Provide the (x, y) coordinate of the cell's center where the given text is located.  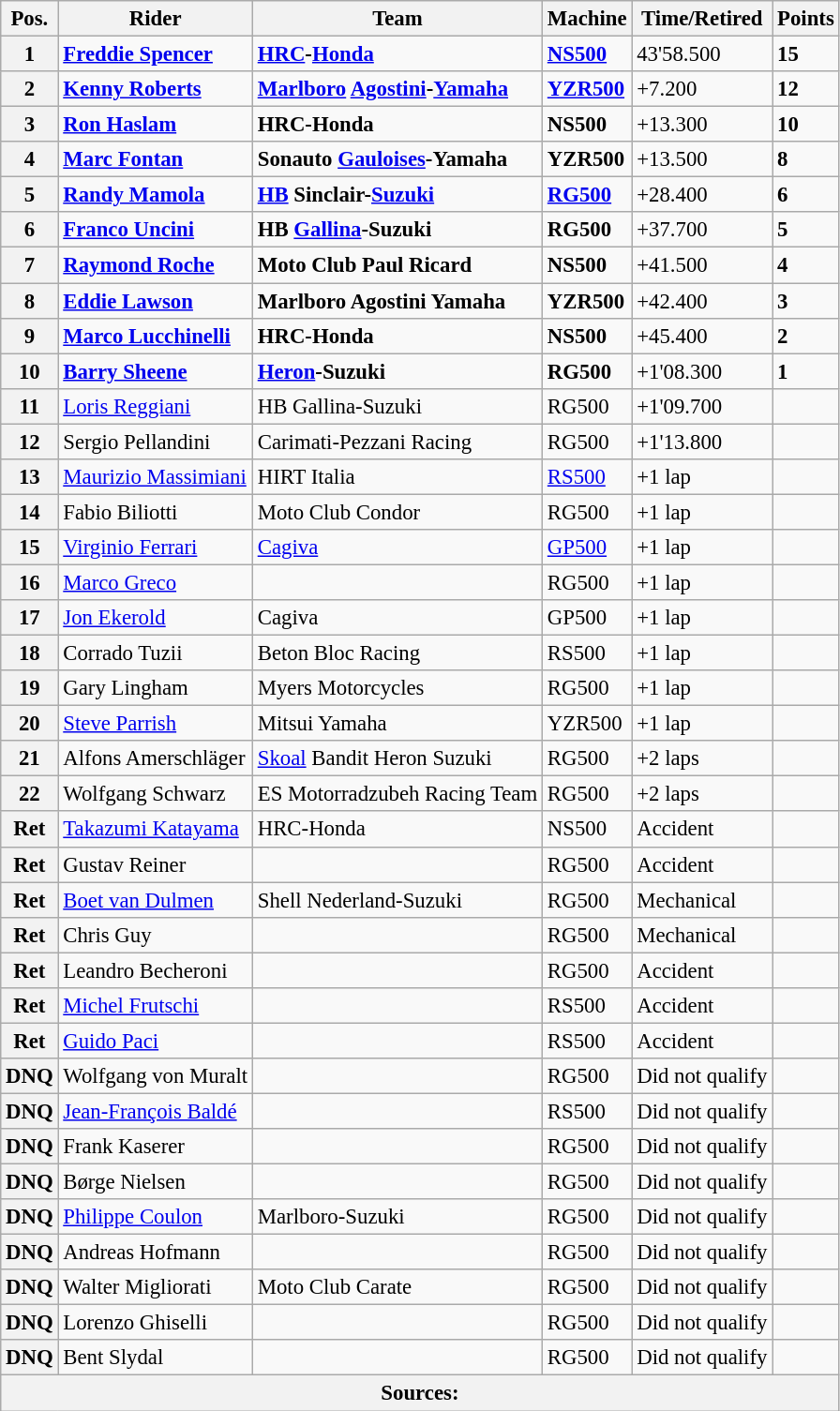
Rider (156, 19)
Marlboro Agostini Yamaha (397, 301)
Randy Mamola (156, 195)
7 (30, 265)
HIRT Italia (397, 477)
+13.500 (702, 159)
Time/Retired (702, 19)
Sonauto Gauloises-Yamaha (397, 159)
Marlboro Agostini-Yamaha (397, 89)
+41.500 (702, 265)
Jon Ekerold (156, 618)
Lorenzo Ghiselli (156, 1323)
17 (30, 618)
Carimati-Pezzani Racing (397, 442)
Moto Club Carate (397, 1287)
43'58.500 (702, 54)
Boet van Dulmen (156, 900)
Moto Club Paul Ricard (397, 265)
22 (30, 794)
+1'08.300 (702, 371)
+37.700 (702, 230)
Myers Motorcycles (397, 688)
Eddie Lawson (156, 301)
Freddie Spencer (156, 54)
Virginio Ferrari (156, 548)
Raymond Roche (156, 265)
ES Motorradzubeh Racing Team (397, 794)
18 (30, 653)
Gary Lingham (156, 688)
16 (30, 582)
Skoal Bandit Heron Suzuki (397, 758)
Takazumi Katayama (156, 830)
Maurizio Massimiani (156, 477)
Steve Parrish (156, 724)
20 (30, 724)
Beton Bloc Racing (397, 653)
Mitsui Yamaha (397, 724)
Leandro Becheroni (156, 970)
Marco Greco (156, 582)
Andreas Hofmann (156, 1253)
Michel Frutschi (156, 1006)
Walter Migliorati (156, 1287)
Barry Sheene (156, 371)
Franco Uncini (156, 230)
9 (30, 336)
11 (30, 406)
Bent Slydal (156, 1358)
Kenny Roberts (156, 89)
+13.300 (702, 125)
19 (30, 688)
Shell Nederland-Suzuki (397, 900)
Pos. (30, 19)
14 (30, 512)
+42.400 (702, 301)
Marlboro-Suzuki (397, 1217)
Moto Club Condor (397, 512)
Sergio Pellandini (156, 442)
Jean-François Baldé (156, 1111)
Points (806, 19)
Frank Kaserer (156, 1147)
Marc Fontan (156, 159)
Wolfgang Schwarz (156, 794)
Marco Lucchinelli (156, 336)
+1'09.700 (702, 406)
Guido Paci (156, 1041)
Børge Nielsen (156, 1182)
Machine (587, 19)
Chris Guy (156, 935)
Team (397, 19)
Heron-Suzuki (397, 371)
Loris Reggiani (156, 406)
Sources: (420, 1393)
Corrado Tuzii (156, 653)
+28.400 (702, 195)
Ron Haslam (156, 125)
Gustav Reiner (156, 864)
+7.200 (702, 89)
Alfons Amerschläger (156, 758)
Fabio Biliotti (156, 512)
+45.400 (702, 336)
13 (30, 477)
HB Sinclair-Suzuki (397, 195)
+1'13.800 (702, 442)
21 (30, 758)
Philippe Coulon (156, 1217)
Wolfgang von Muralt (156, 1076)
